Scan for the cell matching the given text and deliver its [x, y] coordinate at center. 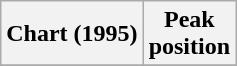
Chart (1995) [72, 34]
Peakposition [189, 34]
